Determine the [X, Y] coordinate at the center of the cell enclosing the given text.  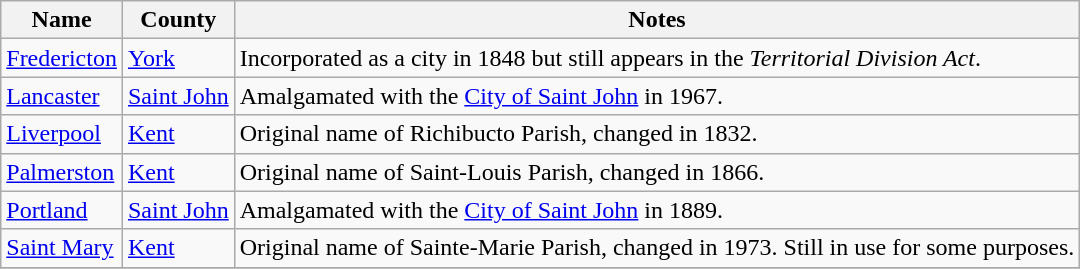
Palmerston [62, 172]
Lancaster [62, 96]
County [178, 20]
Original name of Richibucto Parish, changed in 1832. [657, 134]
Name [62, 20]
Portland [62, 210]
Liverpool [62, 134]
Incorporated as a city in 1848 but still appears in the Territorial Division Act. [657, 58]
Saint Mary [62, 248]
Amalgamated with the City of Saint John in 1967. [657, 96]
Fredericton [62, 58]
Original name of Saint-Louis Parish, changed in 1866. [657, 172]
Amalgamated with the City of Saint John in 1889. [657, 210]
York [178, 58]
Original name of Sainte-Marie Parish, changed in 1973. Still in use for some purposes. [657, 248]
Notes [657, 20]
